Identify which cell holds the provided text, then report its [x, y] central coordinate. 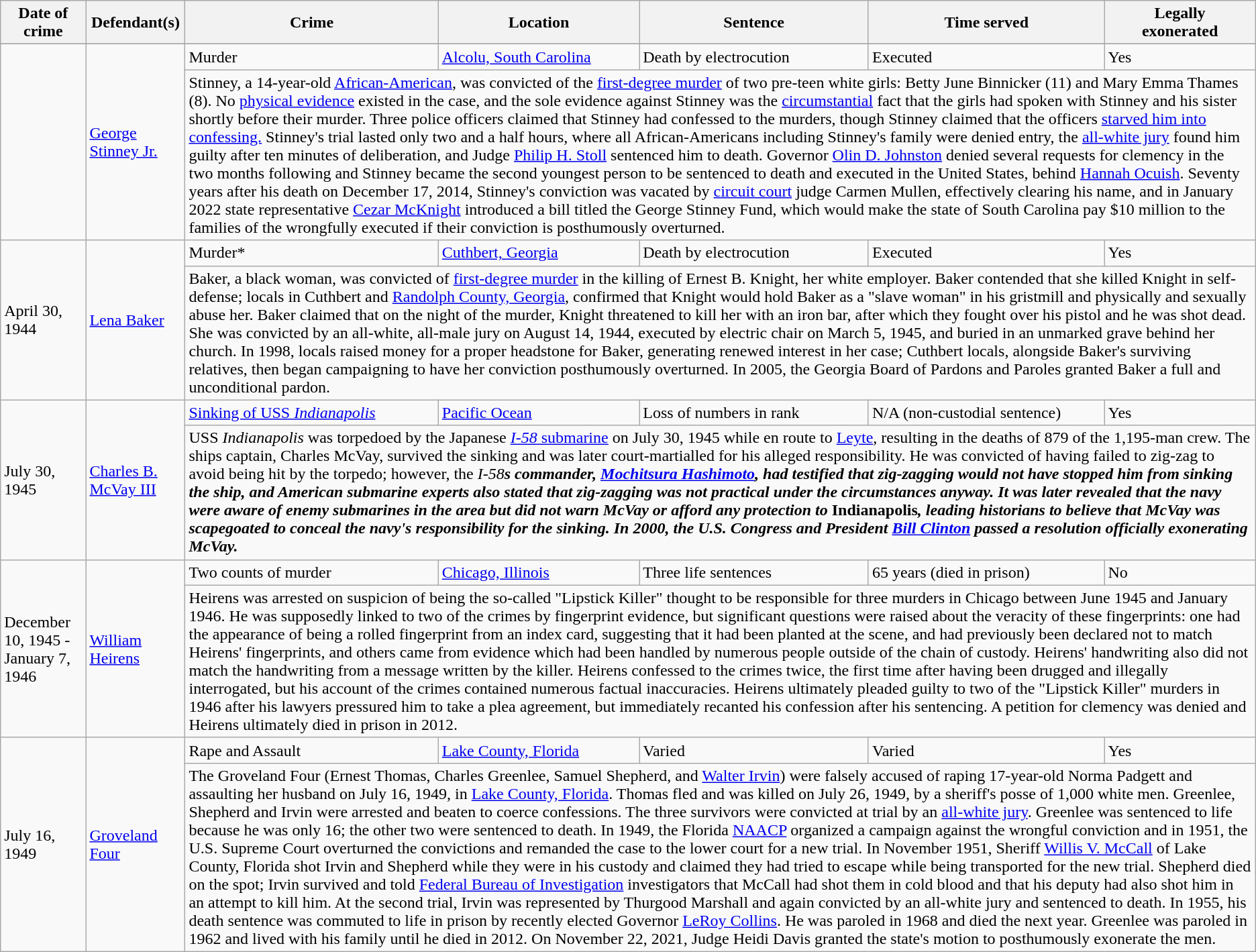
July 30, 1945 [43, 480]
Lake County, Florida [539, 750]
Groveland Four [136, 844]
Cuthbert, Georgia [539, 253]
Date of crime [43, 23]
George Stinney Jr. [136, 142]
December 10, 1945 - January 7, 1946 [43, 648]
Loss of numbers in rank [754, 413]
Alcolu, South Carolina [539, 57]
Defendant(s) [136, 23]
Two counts of murder [311, 572]
No [1180, 572]
July 16, 1949 [43, 844]
65 years (died in prison) [986, 572]
Chicago, Illinois [539, 572]
Murder* [311, 253]
Pacific Ocean [539, 413]
Three life sentences [754, 572]
Legallyexonerated [1180, 23]
Time served [986, 23]
William Heirens [136, 648]
N/A (non-custodial sentence) [986, 413]
April 30, 1944 [43, 320]
Crime [311, 23]
Murder [311, 57]
Sinking of USS Indianapolis [311, 413]
Sentence [754, 23]
Rape and Assault [311, 750]
Location [539, 23]
Charles B. McVay III [136, 480]
Lena Baker [136, 320]
